Detect which cell encompasses the target text, then output its (x, y) center coordinate. 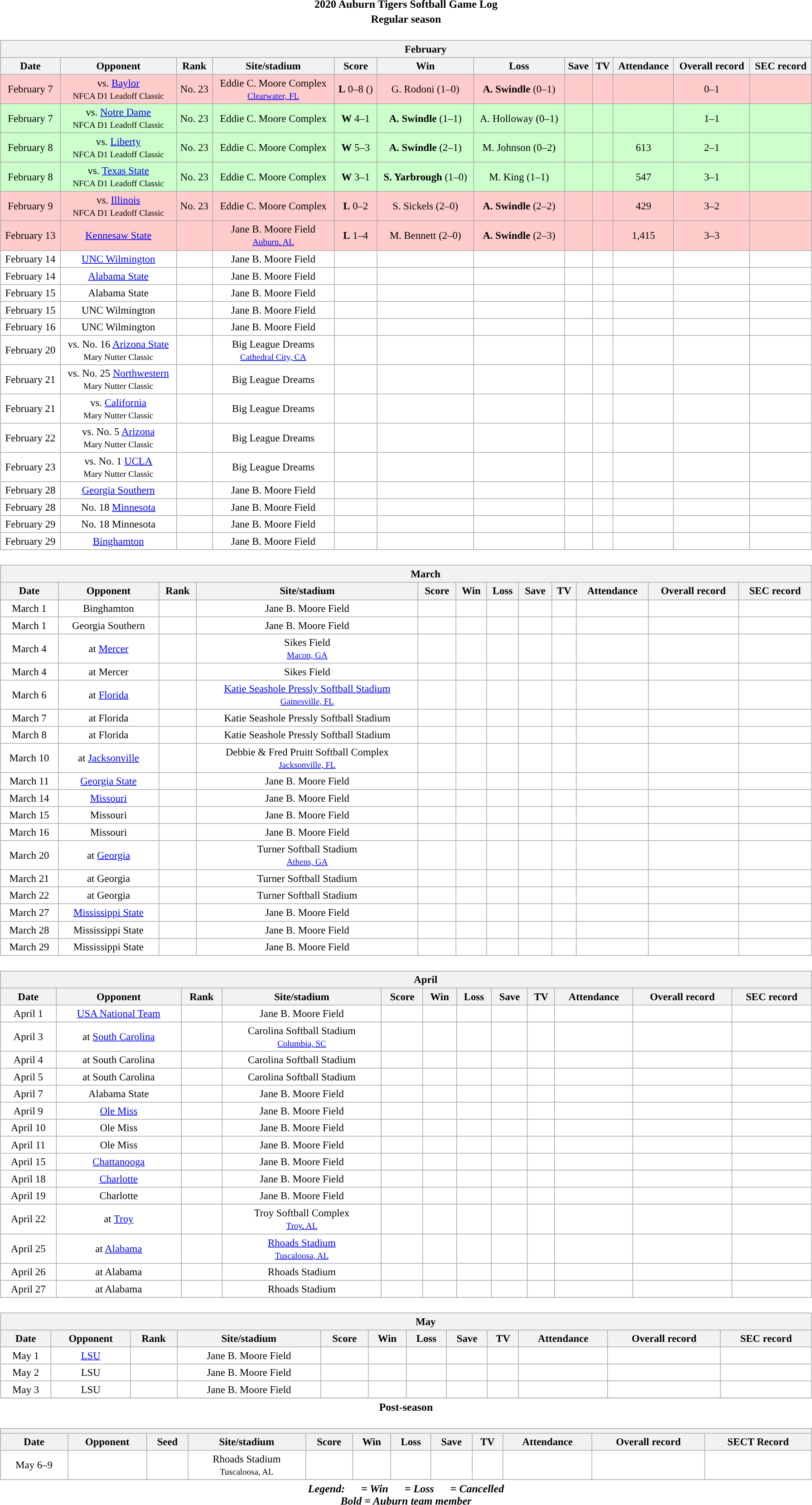
at Troy (119, 1219)
S. Yarbrough (1–0) (425, 177)
April 3 (28, 1037)
Big League DreamsCathedral City, CA (274, 350)
April 1 (28, 1013)
429 (643, 207)
Carolina Softball StadiumColumbia, SC (302, 1037)
February 16 (31, 327)
L 1–4 (356, 236)
March 15 (29, 815)
1–1 (712, 119)
February 20 (31, 350)
1,415 (643, 236)
Eddie C. Moore ComplexClearwater, FL (274, 89)
3–1 (712, 177)
March 16 (29, 832)
April (406, 979)
vs. CaliforniaMary Nutter Classic (118, 409)
March 8 (29, 735)
May 2 (26, 1373)
vs. No. 1 UCLAMary Nutter Classic (118, 467)
A. Swindle (2–1) (425, 148)
vs. LibertyNFCA D1 Leadoff Classic (118, 148)
M. Johnson (0–2) (519, 148)
L 0–2 (356, 207)
March 6 (29, 694)
G. Rodoni (1–0) (425, 89)
M. Bennett (2–0) (425, 236)
April 26 (28, 1272)
Chattanooga (119, 1162)
April 27 (28, 1289)
Sikes Field (307, 672)
April 15 (28, 1162)
March (406, 574)
vs. BaylorNFCA D1 Leadoff Classic (118, 89)
A. Swindle (0–1) (519, 89)
May 1 (26, 1355)
Sikes FieldMacon, GA (307, 648)
A. Swindle (2–2) (519, 207)
USA National Team (119, 1013)
March 11 (29, 781)
Georgia State (108, 781)
547 (643, 177)
April 5 (28, 1077)
vs. Texas StateNFCA D1 Leadoff Classic (118, 177)
April 18 (28, 1179)
February 9 (31, 207)
at Jacksonville (108, 758)
vs. IllinoisNFCA D1 Leadoff Classic (118, 207)
February (406, 49)
3–2 (712, 207)
A. Holloway (0–1) (519, 119)
W 3–1 (356, 177)
W 4–1 (356, 119)
613 (643, 148)
March 20 (29, 856)
vs. No. 16 Arizona StateMary Nutter Classic (118, 350)
3–3 (712, 236)
May 3 (26, 1389)
Debbie & Fred Pruitt Softball ComplexJacksonville, FL (307, 758)
April 7 (28, 1094)
April 19 (28, 1196)
Turner Softball StadiumAthens, GA (307, 856)
SECT Record (758, 1442)
March 21 (29, 879)
0–1 (712, 89)
February 23 (31, 467)
April 11 (28, 1145)
vs. No. 25 NorthwesternMary Nutter Classic (118, 380)
April 22 (28, 1219)
Jane B. Moore FieldAuburn, AL (274, 236)
March 28 (29, 929)
April 10 (28, 1128)
W 5–3 (356, 148)
March 22 (29, 895)
Katie Seashole Pressly Softball StadiumGainesville, FL (307, 694)
M. King (1–1) (519, 177)
February 22 (31, 438)
vs. No. 5 ArizonaMary Nutter Classic (118, 438)
A. Swindle (2–3) (519, 236)
May (406, 1321)
vs. Notre DameNFCA D1 Leadoff Classic (118, 119)
February 13 (31, 236)
March 27 (29, 913)
April 9 (28, 1111)
A. Swindle (1–1) (425, 119)
May 6–9 (34, 1465)
March 10 (29, 758)
Troy Softball ComplexTroy, AL (302, 1219)
March 29 (29, 947)
Seed (168, 1442)
April 25 (28, 1248)
S. Sickels (2–0) (425, 207)
Kennesaw State (118, 236)
March 14 (29, 798)
2–1 (712, 148)
April 4 (28, 1060)
L 0–8 () (356, 89)
March 7 (29, 718)
